Provide the (X, Y) coordinate of the cell's center where the given text is located.  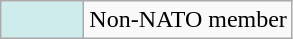
Non-NATO member (188, 20)
